Return [x, y] of the center of cell containing provided text 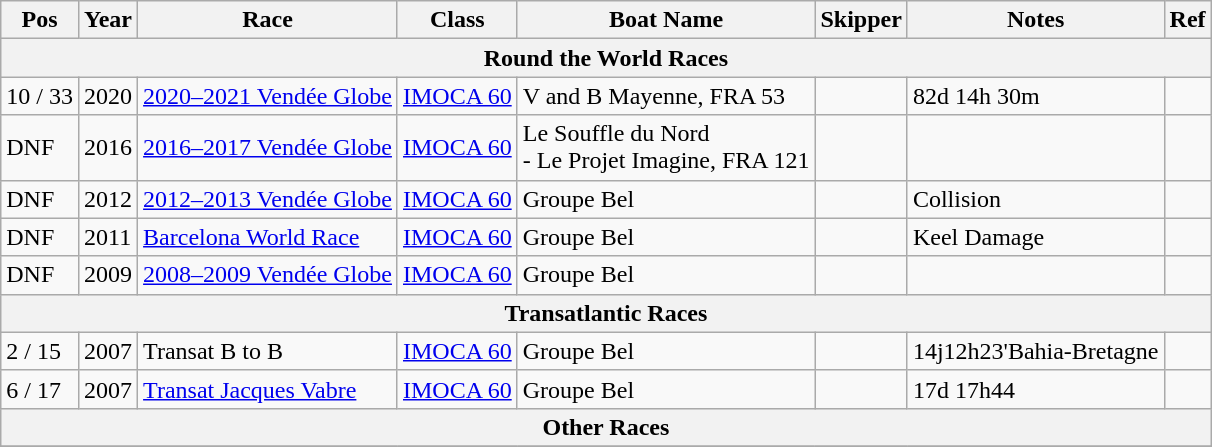
Race [268, 20]
82d 14h 30m [1036, 96]
Transatlantic Races [606, 313]
Collision [1036, 199]
Barcelona World Race [268, 237]
Class [457, 20]
Round the World Races [606, 58]
V and B Mayenne, FRA 53 [666, 96]
6 / 17 [40, 389]
Year [108, 20]
14j12h23'Bahia-Bretagne [1036, 351]
10 / 33 [40, 96]
2020–2021 Vendée Globe [268, 96]
2012 [108, 199]
2016–2017 Vendée Globe [268, 148]
2012–2013 Vendée Globe [268, 199]
2020 [108, 96]
2008–2009 Vendée Globe [268, 275]
Transat B to B [268, 351]
Other Races [606, 427]
2011 [108, 237]
Skipper [861, 20]
17d 17h44 [1036, 389]
Notes [1036, 20]
Transat Jacques Vabre [268, 389]
Keel Damage [1036, 237]
2 / 15 [40, 351]
2009 [108, 275]
Le Souffle du Nord - Le Projet Imagine, FRA 121 [666, 148]
Pos [40, 20]
Ref [1188, 20]
2016 [108, 148]
Boat Name [666, 20]
